Find where the given text appears and provide that cell's center as (X, Y) coordinate. 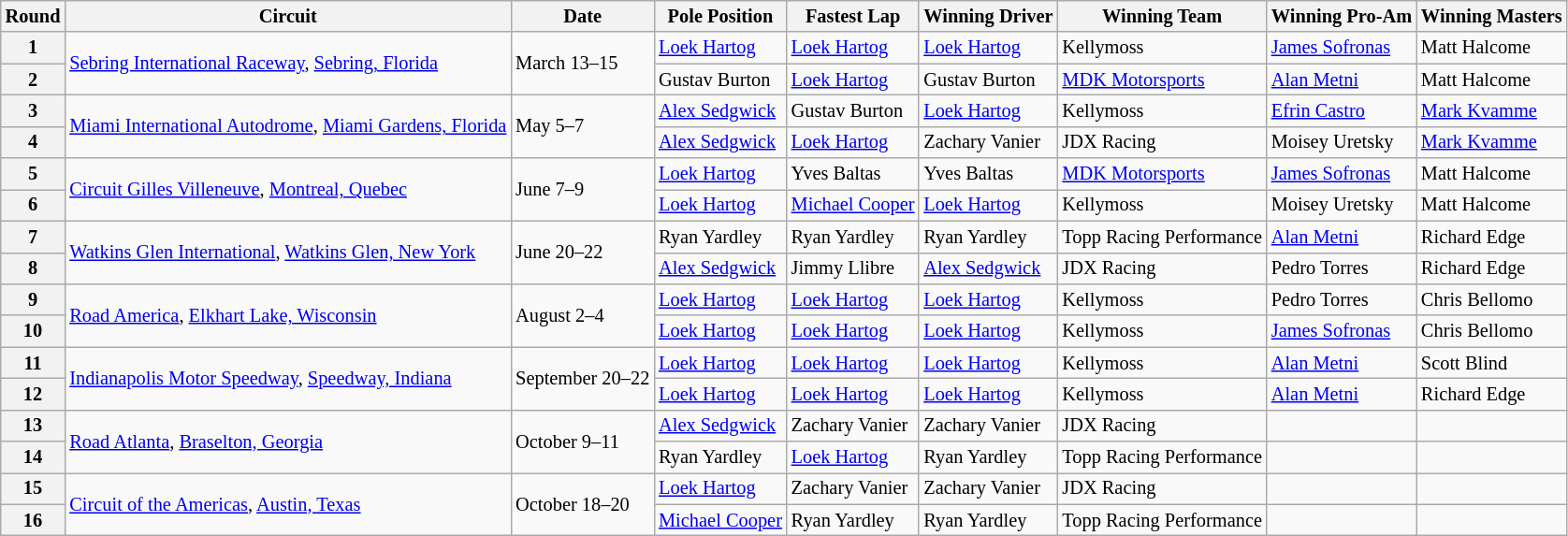
6 (34, 205)
11 (34, 363)
4 (34, 142)
Date (582, 16)
Watkins Glen International, Watkins Glen, New York (288, 253)
Road America, Elkhart Lake, Wisconsin (288, 314)
Scott Blind (1491, 363)
October 9–11 (582, 442)
16 (34, 520)
September 20–22 (582, 378)
March 13–15 (582, 64)
May 5–7 (582, 125)
August 2–4 (582, 314)
15 (34, 488)
Efrin Castro (1342, 110)
8 (34, 268)
Indianapolis Motor Speedway, Speedway, Indiana (288, 378)
9 (34, 299)
3 (34, 110)
5 (34, 174)
Circuit of the Americas, Austin, Texas (288, 503)
Round (34, 16)
Pole Position (720, 16)
October 18–20 (582, 503)
Jimmy Llibre (853, 268)
Circuit (288, 16)
Miami International Autodrome, Miami Gardens, Florida (288, 125)
Winning Pro-Am (1342, 16)
Winning Driver (988, 16)
Fastest Lap (853, 16)
10 (34, 331)
Winning Masters (1491, 16)
June 20–22 (582, 253)
Circuit Gilles Villeneuve, Montreal, Quebec (288, 189)
Sebring International Raceway, Sebring, Florida (288, 64)
1 (34, 48)
Winning Team (1162, 16)
2 (34, 80)
13 (34, 426)
14 (34, 457)
12 (34, 394)
June 7–9 (582, 189)
7 (34, 237)
Road Atlanta, Braselton, Georgia (288, 442)
